Find where the given text appears and provide that cell's center as [x, y] coordinate. 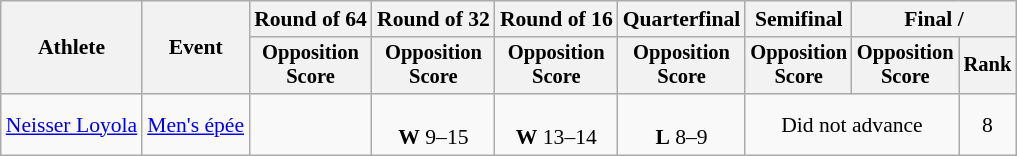
8 [988, 124]
Semifinal [798, 19]
W 13–14 [556, 124]
Did not advance [852, 124]
Men's épée [196, 124]
Quarterfinal [682, 19]
Event [196, 48]
Round of 16 [556, 19]
W 9–15 [434, 124]
Rank [988, 66]
Athlete [72, 48]
Neisser Loyola [72, 124]
L 8–9 [682, 124]
Round of 64 [310, 19]
Final / [934, 19]
Round of 32 [434, 19]
